Find where the given text appears and provide that cell's center as (x, y) coordinate. 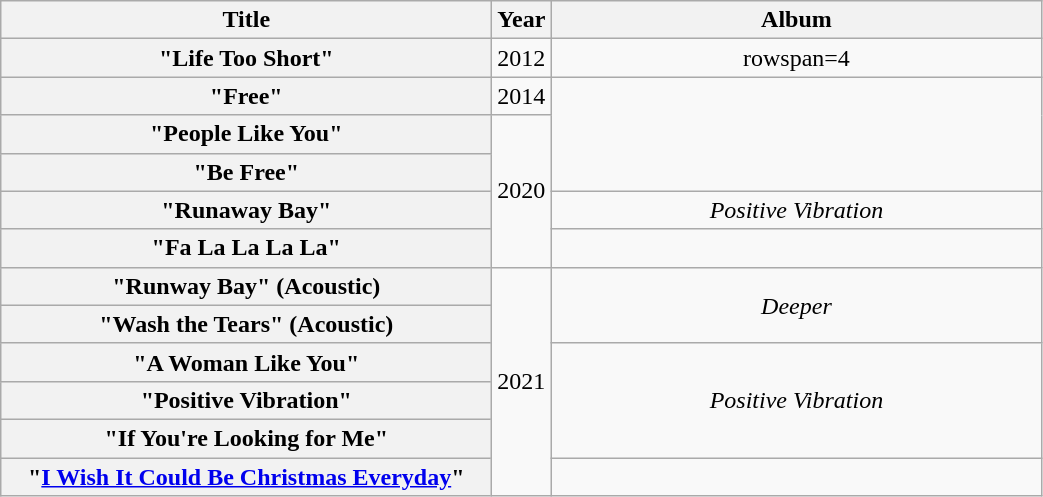
"Fa La La La La" (246, 248)
"Wash the Tears" (Acoustic) (246, 324)
2014 (522, 96)
"Life Too Short" (246, 58)
2020 (522, 191)
"Be Free" (246, 172)
Deeper (796, 305)
Title (246, 20)
"A Woman Like You" (246, 362)
"People Like You" (246, 134)
"I Wish It Could Be Christmas Everyday" (246, 477)
2012 (522, 58)
"Runaway Bay" (246, 210)
"Free" (246, 96)
Year (522, 20)
Album (796, 20)
rowspan=4 (796, 58)
"If You're Looking for Me" (246, 438)
"Positive Vibration" (246, 400)
"Runway Bay" (Acoustic) (246, 286)
2021 (522, 381)
